Output the [X, Y] coordinate of the center of the cell containing the given text.  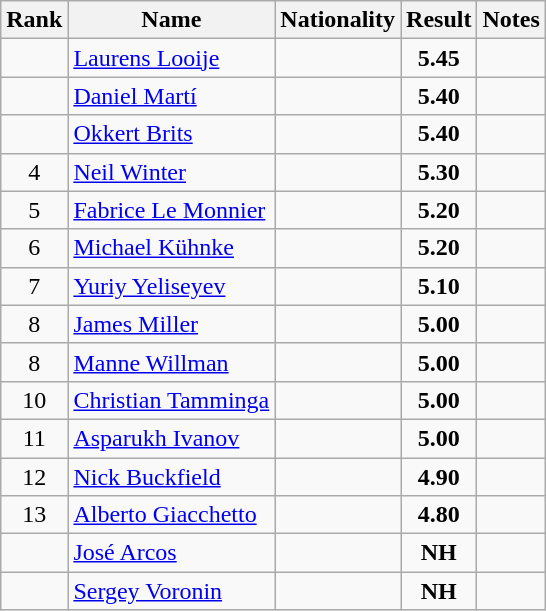
5 [34, 210]
5.45 [439, 58]
Laurens Looije [172, 58]
Sergey Voronin [172, 591]
6 [34, 248]
Rank [34, 20]
11 [34, 438]
Nick Buckfield [172, 477]
5.10 [439, 286]
10 [34, 400]
Result [439, 20]
Christian Tamminga [172, 400]
4 [34, 172]
7 [34, 286]
Yuriy Yeliseyev [172, 286]
Manne Willman [172, 362]
Daniel Martí [172, 96]
Notes [511, 20]
James Miller [172, 324]
12 [34, 477]
4.90 [439, 477]
5.30 [439, 172]
Nationality [338, 20]
13 [34, 515]
Name [172, 20]
Okkert Brits [172, 134]
José Arcos [172, 553]
4.80 [439, 515]
Neil Winter [172, 172]
Alberto Giacchetto [172, 515]
Michael Kühnke [172, 248]
Fabrice Le Monnier [172, 210]
Asparukh Ivanov [172, 438]
